Find where the given text appears and provide that cell's center as (X, Y) coordinate. 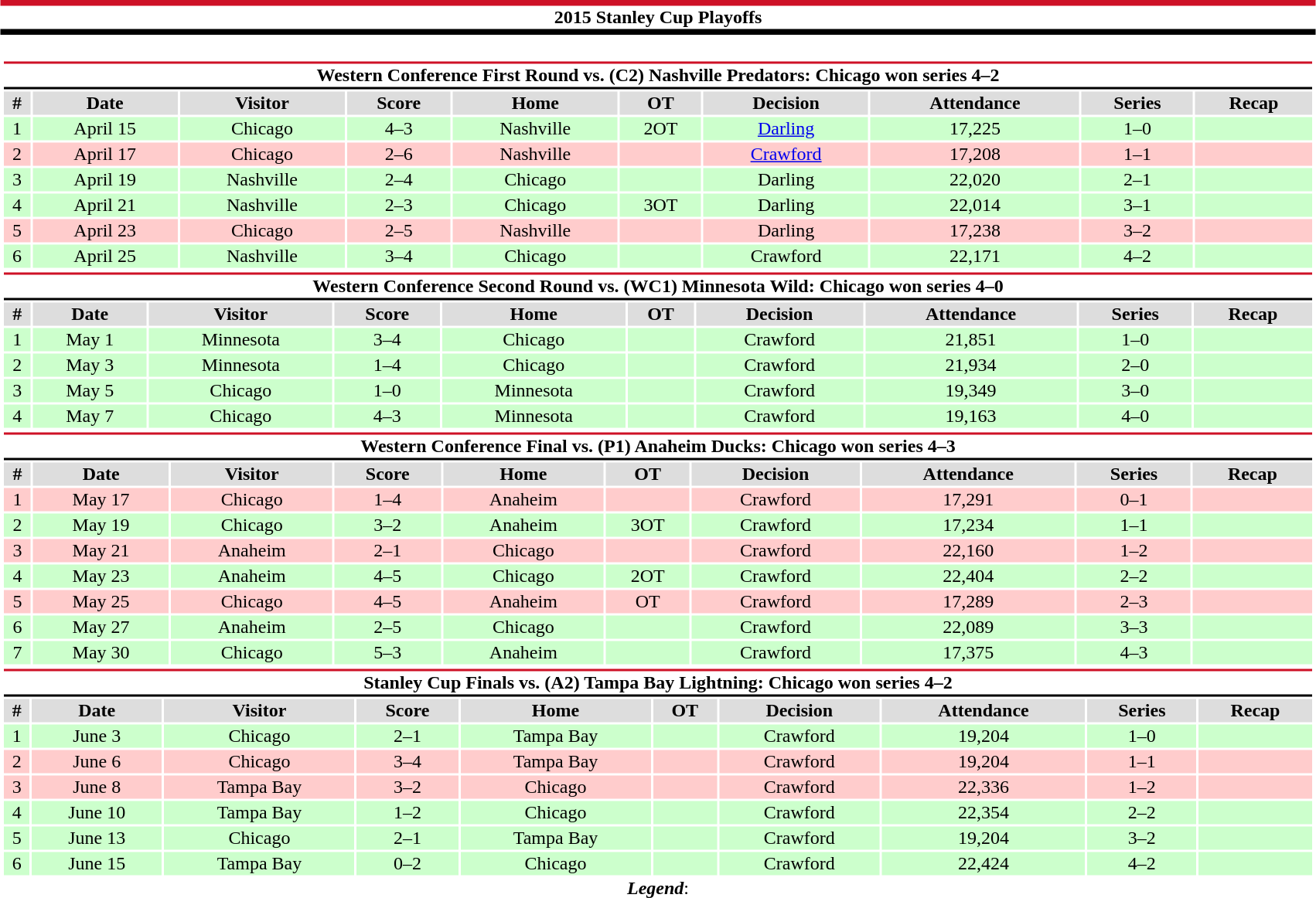
22,160 (968, 551)
Stanley Cup Finals vs. (A2) Tampa Bay Lightning: Chicago won series 4–2 (657, 683)
May 27 (101, 627)
19,163 (971, 417)
17,234 (968, 525)
Western Conference Final vs. (P1) Anaheim Ducks: Chicago won series 4–3 (657, 447)
May 23 (101, 576)
2–6 (399, 154)
June 15 (97, 863)
2015 Stanley Cup Playoffs (658, 17)
April 19 (105, 180)
May 3 (90, 366)
22,424 (984, 863)
3–3 (1134, 627)
5–3 (388, 653)
May 17 (101, 500)
Western Conference Second Round vs. (WC1) Minnesota Wild: Chicago won series 4–0 (657, 286)
3–1 (1137, 205)
17,225 (975, 129)
21,851 (971, 339)
April 17 (105, 154)
May 25 (101, 602)
4–0 (1135, 417)
22,404 (968, 576)
22,336 (984, 787)
May 7 (90, 417)
17,375 (968, 653)
22,089 (968, 627)
May 21 (101, 551)
21,934 (971, 366)
Western Conference First Round vs. (C2) Nashville Predators: Chicago won series 4–2 (657, 76)
19,349 (971, 390)
17,238 (975, 231)
May 1 (90, 339)
June 10 (97, 812)
17,291 (968, 500)
0–2 (408, 863)
0–1 (1134, 500)
June 13 (97, 838)
2–4 (399, 180)
17,208 (975, 154)
22,354 (984, 812)
22,020 (975, 180)
May 19 (101, 525)
June 8 (97, 787)
3–0 (1135, 390)
June 3 (97, 736)
May 5 (90, 390)
7 (17, 653)
April 21 (105, 205)
22,014 (975, 205)
April 23 (105, 231)
22,171 (975, 256)
April 25 (105, 256)
April 15 (105, 129)
June 6 (97, 761)
17,289 (968, 602)
2–0 (1135, 366)
May 30 (101, 653)
